Extract the (X, Y) coordinate from the center of the cell holding the provided text.  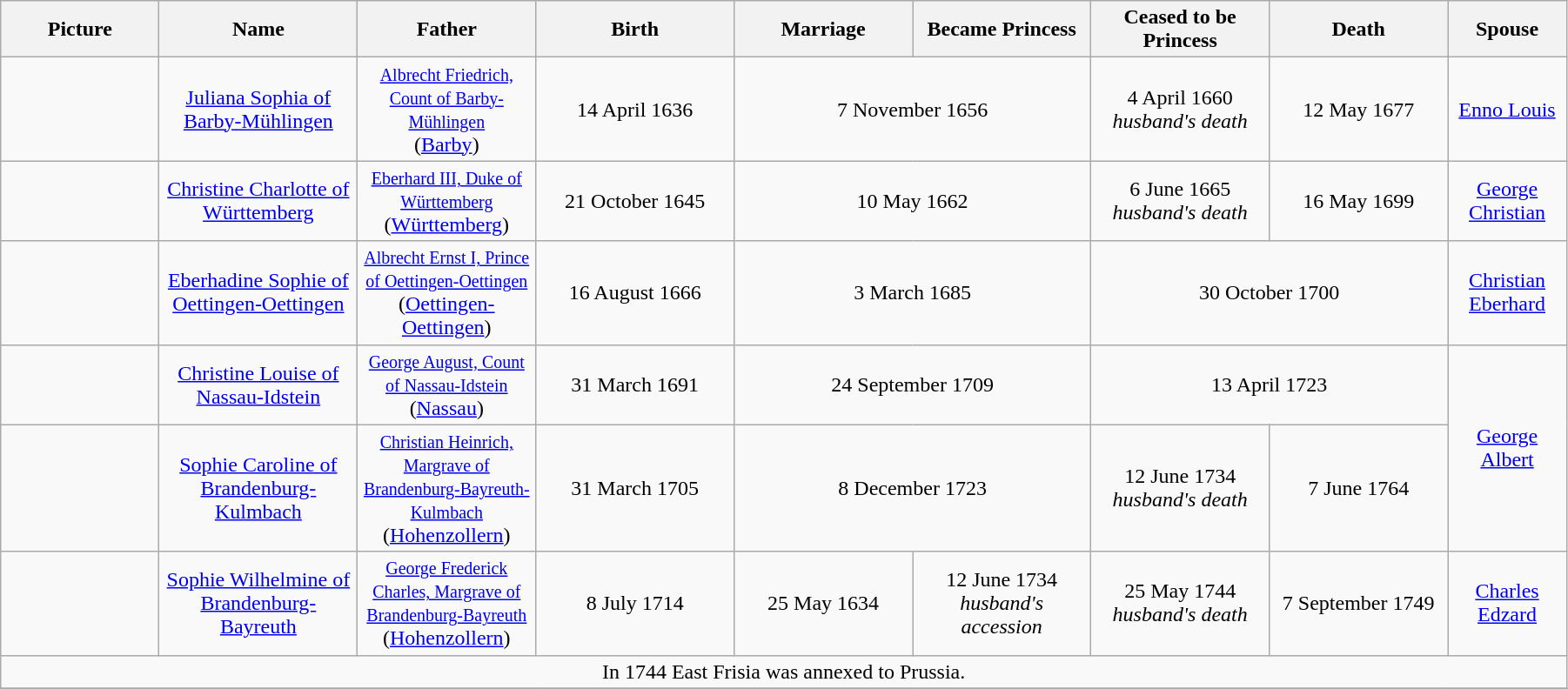
Sophie Wilhelmine of Brandenburg-Bayreuth (258, 604)
Charles Edzard (1507, 604)
Death (1359, 30)
12 June 1734husband's accession (1002, 604)
12 June 1734husband's death (1180, 488)
Birth (635, 30)
30 October 1700 (1270, 292)
7 November 1656 (913, 110)
Marriage (823, 30)
Juliana Sophia of Barby-Mühlingen (258, 110)
Became Princess (1002, 30)
25 May 1634 (823, 604)
31 March 1705 (635, 488)
Picture (80, 30)
7 September 1749 (1359, 604)
31 March 1691 (635, 385)
Eberhadine Sophie of Oettingen-Oettingen (258, 292)
21 October 1645 (635, 201)
6 June 1665husband's death (1180, 201)
Ceased to be Princess (1180, 30)
13 April 1723 (1270, 385)
Spouse (1507, 30)
3 March 1685 (913, 292)
Enno Louis (1507, 110)
8 December 1723 (913, 488)
Christine Charlotte of Württemberg (258, 201)
Name (258, 30)
25 May 1744husband's death (1180, 604)
George Christian (1507, 201)
Albrecht Friedrich, Count of Barby-Mühlingen (Barby) (447, 110)
Christian Eberhard (1507, 292)
4 April 1660husband's death (1180, 110)
In 1744 East Frisia was annexed to Prussia. (784, 672)
10 May 1662 (913, 201)
Sophie Caroline of Brandenburg-Kulmbach (258, 488)
12 May 1677 (1359, 110)
Father (447, 30)
8 July 1714 (635, 604)
Eberhard III, Duke of Württemberg (Württemberg) (447, 201)
Albrecht Ernst I, Prince of Oettingen-Oettingen (Oettingen-Oettingen) (447, 292)
7 June 1764 (1359, 488)
Christine Louise of Nassau-Idstein (258, 385)
14 April 1636 (635, 110)
George August, Count of Nassau-Idstein (Nassau) (447, 385)
George Frederick Charles, Margrave of Brandenburg-Bayreuth (Hohenzollern) (447, 604)
24 September 1709 (913, 385)
16 May 1699 (1359, 201)
16 August 1666 (635, 292)
Christian Heinrich, Margrave of Brandenburg-Bayreuth-Kulmbach (Hohenzollern) (447, 488)
George Albert (1507, 448)
